For the text-containing cell, return its midpoint in (x, y) coordinate format. 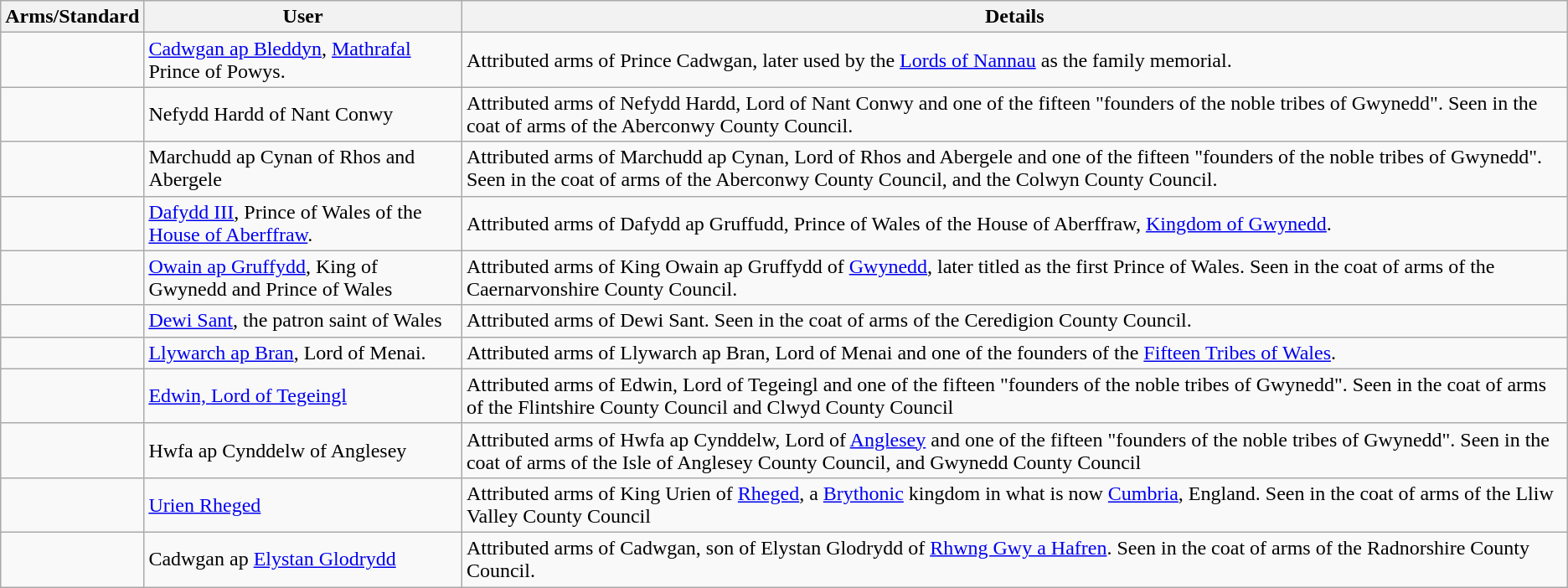
Arms/Standard (72, 17)
Marchudd ap Cynan of Rhos and Abergele (303, 169)
Attributed arms of Llywarch ap Bran, Lord of Menai and one of the founders of the Fifteen Tribes of Wales. (1014, 353)
Attributed arms of Cadwgan, son of Elystan Glodrydd of Rhwng Gwy a Hafren. Seen in the coat of arms of the Radnorshire County Council. (1014, 560)
User (303, 17)
Edwin, Lord of Tegeingl (303, 395)
Urien Rheged (303, 504)
Nefydd Hardd of Nant Conwy (303, 114)
Owain ap Gruffydd, King of Gwynedd and Prince of Wales (303, 278)
Dewi Sant, the patron saint of Wales (303, 321)
Hwfa ap Cynddelw of Anglesey (303, 451)
Cadwgan ap Elystan Glodrydd (303, 560)
Dafydd III, Prince of Wales of the House of Aberffraw. (303, 223)
Cadwgan ap Bleddyn, Mathrafal Prince of Powys. (303, 60)
Attributed arms of Dewi Sant. Seen in the coat of arms of the Ceredigion County Council. (1014, 321)
Attributed arms of Dafydd ap Gruffudd, Prince of Wales of the House of Aberffraw, Kingdom of Gwynedd. (1014, 223)
Llywarch ap Bran, Lord of Menai. (303, 353)
Attributed arms of Prince Cadwgan, later used by the Lords of Nannau as the family memorial. (1014, 60)
Details (1014, 17)
